Scan for the cell matching the given text and deliver its (x, y) coordinate at center. 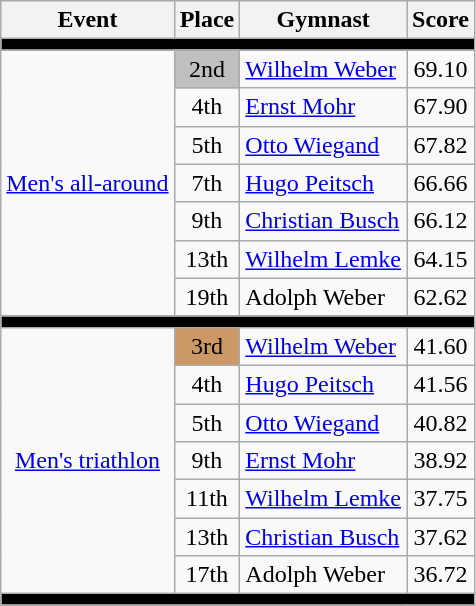
Gymnast (324, 20)
Men's triathlon (88, 460)
36.72 (440, 575)
Event (88, 20)
3rd (207, 346)
37.62 (440, 537)
41.56 (440, 384)
Men's all-around (88, 183)
38.92 (440, 461)
66.12 (440, 221)
19th (207, 297)
7th (207, 183)
Place (207, 20)
17th (207, 575)
67.82 (440, 145)
11th (207, 499)
69.10 (440, 69)
67.90 (440, 107)
37.75 (440, 499)
66.66 (440, 183)
41.60 (440, 346)
62.62 (440, 297)
Score (440, 20)
64.15 (440, 259)
2nd (207, 69)
40.82 (440, 423)
